Identify which cell holds the provided text, then report its [x, y] central coordinate. 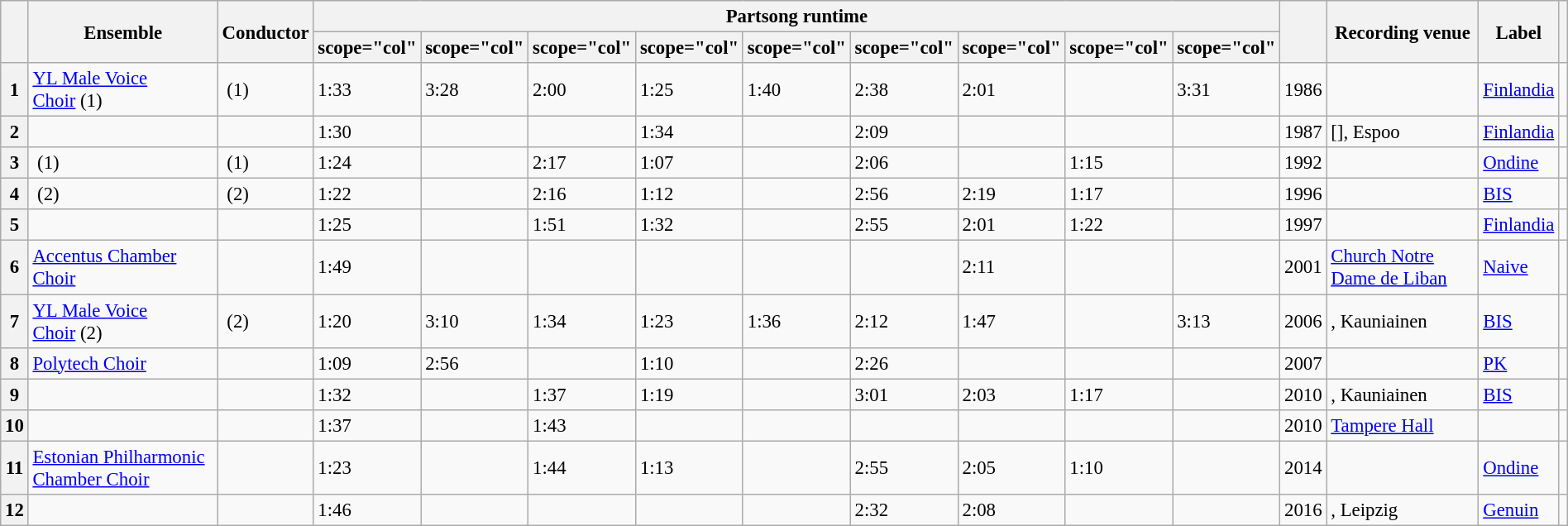
1:24 [367, 163]
2007 [1303, 363]
2:17 [582, 163]
1:46 [367, 510]
10 [15, 425]
1:49 [367, 268]
2:38 [904, 89]
1:07 [690, 163]
1992 [1303, 163]
7 [15, 321]
2:19 [1011, 194]
[], Espoo [1403, 132]
YL Male Voice Choir (2) [122, 321]
YL Male Voice Choir (1) [122, 89]
2:32 [904, 510]
1:40 [796, 89]
1:20 [367, 321]
Naive [1518, 268]
2:00 [582, 89]
1997 [1303, 226]
2:06 [904, 163]
11 [15, 468]
1987 [1303, 132]
1986 [1303, 89]
2:11 [1011, 268]
6 [15, 268]
2016 [1303, 510]
5 [15, 226]
2014 [1303, 468]
8 [15, 363]
1:12 [690, 194]
Tampere Hall [1403, 425]
Church Notre Dame de Liban [1403, 268]
12 [15, 510]
2:16 [582, 194]
2 [15, 132]
Estonian Philharmonic Chamber Choir [122, 468]
1:36 [796, 321]
3:01 [904, 394]
Genuin [1518, 510]
4 [15, 194]
Recording venue [1403, 31]
3 [15, 163]
1996 [1303, 194]
1:43 [582, 425]
2:03 [1011, 394]
1:13 [690, 468]
1:19 [690, 394]
1:44 [582, 468]
2:08 [1011, 510]
2001 [1303, 268]
, Leipzig [1403, 510]
2006 [1303, 321]
Polytech Choir [122, 363]
Ensemble [122, 31]
1:09 [367, 363]
PK [1518, 363]
2:12 [904, 321]
1:47 [1011, 321]
Accentus Chamber Choir [122, 268]
Conductor [265, 31]
1:15 [1119, 163]
1 [15, 89]
Partsong runtime [797, 17]
9 [15, 394]
2:05 [1011, 468]
2:09 [904, 132]
1:33 [367, 89]
1:30 [367, 132]
3:13 [1226, 321]
3:10 [475, 321]
1:51 [582, 226]
2:26 [904, 363]
Label [1518, 31]
3:31 [1226, 89]
3:28 [475, 89]
